From the cell containing the given text, extract its center point as [X, Y] coordinate. 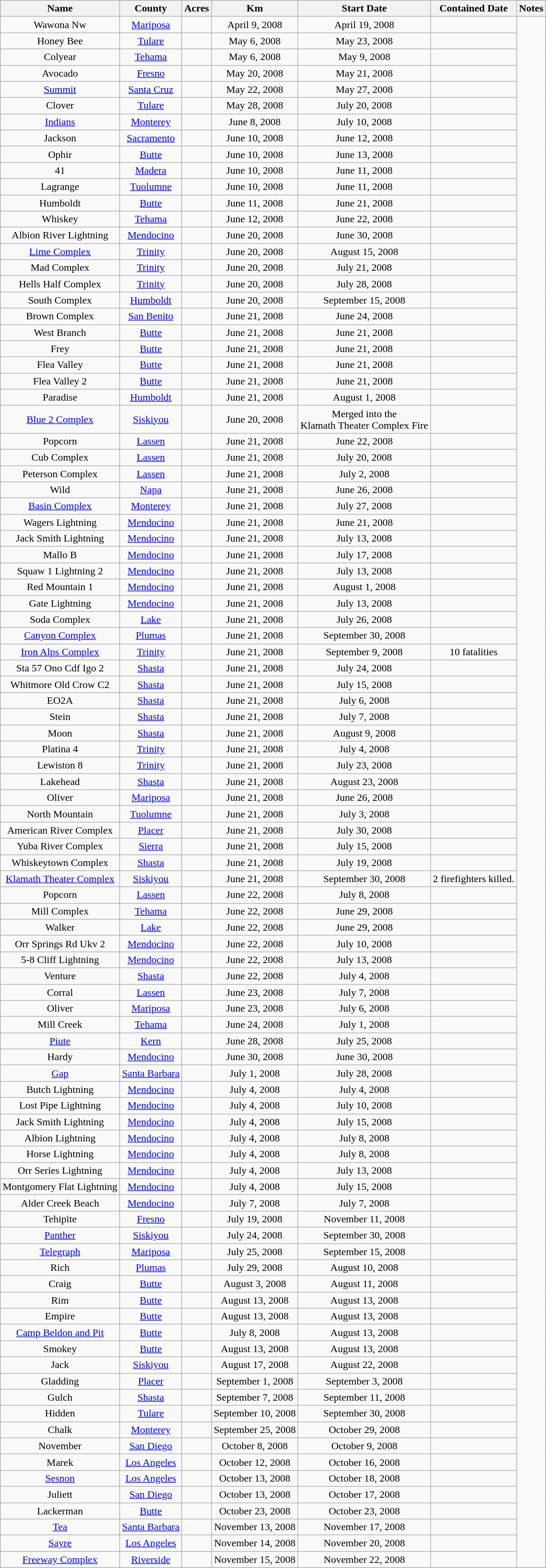
Merged into the Klamath Theater Complex Fire [364, 419]
May 20, 2008 [255, 73]
October 17, 2008 [364, 1494]
Santa Cruz [151, 89]
July 29, 2008 [255, 1268]
Wawona Nw [60, 25]
September 10, 2008 [255, 1413]
Frey [60, 349]
August 10, 2008 [364, 1268]
Gate Lightning [60, 603]
Acres [197, 9]
July 21, 2008 [364, 268]
Alder Creek Beach [60, 1203]
2 firefighters killed. [474, 879]
Sesnon [60, 1478]
Squaw 1 Lightning 2 [60, 571]
Platina 4 [60, 749]
Peterson Complex [60, 474]
August 9, 2008 [364, 733]
September 25, 2008 [255, 1430]
Tea [60, 1527]
Panther [60, 1235]
Orr Springs Rd Ukv 2 [60, 943]
Madera [151, 170]
August 3, 2008 [255, 1284]
Lagrange [60, 186]
Rich [60, 1268]
Km [255, 9]
Riverside [151, 1559]
Contained Date [474, 9]
Whiskey [60, 219]
October 9, 2008 [364, 1446]
Craig [60, 1284]
Gladding [60, 1381]
Tehipite [60, 1219]
Moon [60, 733]
May 22, 2008 [255, 89]
April 19, 2008 [364, 25]
Sierra [151, 846]
41 [60, 170]
Hells Half Complex [60, 284]
August 17, 2008 [255, 1365]
Orr Series Lightning [60, 1170]
Hidden [60, 1413]
Indians [60, 122]
May 28, 2008 [255, 106]
Summit [60, 89]
Lime Complex [60, 252]
Brown Complex [60, 316]
November 14, 2008 [255, 1543]
November 15, 2008 [255, 1559]
June 8, 2008 [255, 122]
Wagers Lightning [60, 522]
North Mountain [60, 814]
August 23, 2008 [364, 782]
Mallo B [60, 555]
Smokey [60, 1349]
Albion River Lightning [60, 235]
Walker [60, 927]
July 30, 2008 [364, 830]
County [151, 9]
Jack [60, 1365]
May 27, 2008 [364, 89]
Lost Pipe Lightning [60, 1106]
Mad Complex [60, 268]
West Branch [60, 333]
Lewiston 8 [60, 765]
Lakehead [60, 782]
July 23, 2008 [364, 765]
Colyear [60, 57]
Blue 2 Complex [60, 419]
Sayre [60, 1543]
Start Date [364, 9]
November 11, 2008 [364, 1219]
November [60, 1446]
Empire [60, 1316]
Klamath Theater Complex [60, 879]
May 9, 2008 [364, 57]
August 22, 2008 [364, 1365]
July 17, 2008 [364, 555]
October 29, 2008 [364, 1430]
Gap [60, 1073]
Gulch [60, 1397]
South Complex [60, 300]
November 20, 2008 [364, 1543]
Stein [60, 717]
Clover [60, 106]
10 fatalities [474, 652]
Lackerman [60, 1511]
Hardy [60, 1057]
Freeway Complex [60, 1559]
Mill Complex [60, 911]
October 18, 2008 [364, 1478]
October 16, 2008 [364, 1462]
September 11, 2008 [364, 1397]
July 26, 2008 [364, 619]
Flea Valley 2 [60, 381]
Iron Alps Complex [60, 652]
May 21, 2008 [364, 73]
September 7, 2008 [255, 1397]
Mill Creek [60, 1025]
Paradise [60, 397]
Notes [531, 9]
EO2A [60, 700]
Venture [60, 976]
Wild [60, 490]
Whitmore Old Crow C2 [60, 684]
Horse Lightning [60, 1154]
Juliett [60, 1494]
Montgomery Flat Lightning [60, 1187]
5-8 Cliff Lightning [60, 960]
Flea Valley [60, 365]
September 3, 2008 [364, 1381]
Jackson [60, 138]
Napa [151, 490]
Soda Complex [60, 619]
Name [60, 9]
August 15, 2008 [364, 252]
Basin Complex [60, 506]
Red Mountain 1 [60, 587]
November 13, 2008 [255, 1527]
November 22, 2008 [364, 1559]
Telegraph [60, 1251]
Camp Beldon and Pit [60, 1333]
Piute [60, 1041]
June 13, 2008 [364, 154]
Yuba River Complex [60, 846]
Ophir [60, 154]
Chalk [60, 1430]
April 9, 2008 [255, 25]
June 28, 2008 [255, 1041]
American River Complex [60, 830]
Kern [151, 1041]
Whiskeytown Complex [60, 863]
Avocado [60, 73]
Corral [60, 992]
September 1, 2008 [255, 1381]
September 9, 2008 [364, 652]
Honey Bee [60, 41]
October 12, 2008 [255, 1462]
July 3, 2008 [364, 814]
Butch Lightning [60, 1089]
Albion Lightning [60, 1138]
Cub Complex [60, 457]
Marek [60, 1462]
October 8, 2008 [255, 1446]
San Benito [151, 316]
August 11, 2008 [364, 1284]
May 23, 2008 [364, 41]
November 17, 2008 [364, 1527]
Sta 57 Ono Cdf Igo 2 [60, 668]
July 27, 2008 [364, 506]
July 2, 2008 [364, 474]
Rim [60, 1300]
Sacramento [151, 138]
Canyon Complex [60, 636]
